Identify which cell holds the provided text, then report its [X, Y] central coordinate. 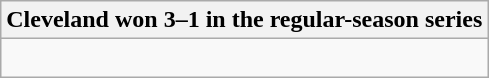
Cleveland won 3–1 in the regular-season series [244, 20]
